Provide the [X, Y] coordinate of the cell's center where the given text is located.  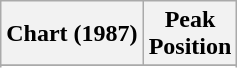
Peak Position [190, 34]
Chart (1987) [72, 34]
